Find where the given text appears and provide that cell's center as [X, Y] coordinate. 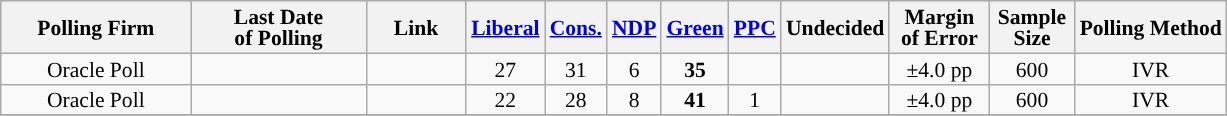
NDP [634, 27]
28 [576, 100]
27 [505, 68]
35 [694, 68]
6 [634, 68]
Undecided [835, 27]
22 [505, 100]
Liberal [505, 27]
41 [694, 100]
SampleSize [1032, 27]
8 [634, 100]
Cons. [576, 27]
Last Dateof Polling [278, 27]
Polling Firm [96, 27]
1 [755, 100]
31 [576, 68]
Marginof Error [939, 27]
Green [694, 27]
Polling Method [1151, 27]
Link [416, 27]
PPC [755, 27]
